From the cell containing the given text, extract its center point as [x, y] coordinate. 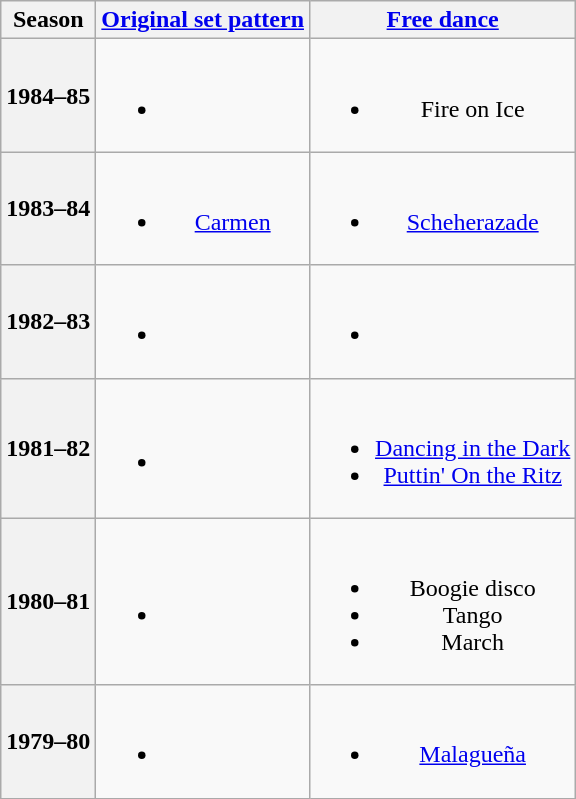
Malagueña [443, 742]
Dancing in the Dark Puttin' On the Ritz [443, 448]
Carmen [203, 208]
Free dance [443, 20]
Fire on Ice [443, 96]
1981–82 [48, 448]
Original set pattern [203, 20]
1983–84 [48, 208]
1982–83 [48, 322]
1979–80 [48, 742]
1984–85 [48, 96]
1980–81 [48, 602]
Boogie discoTangoMarch [443, 602]
Scheherazade [443, 208]
Season [48, 20]
